For the text-containing cell, return its midpoint in (x, y) coordinate format. 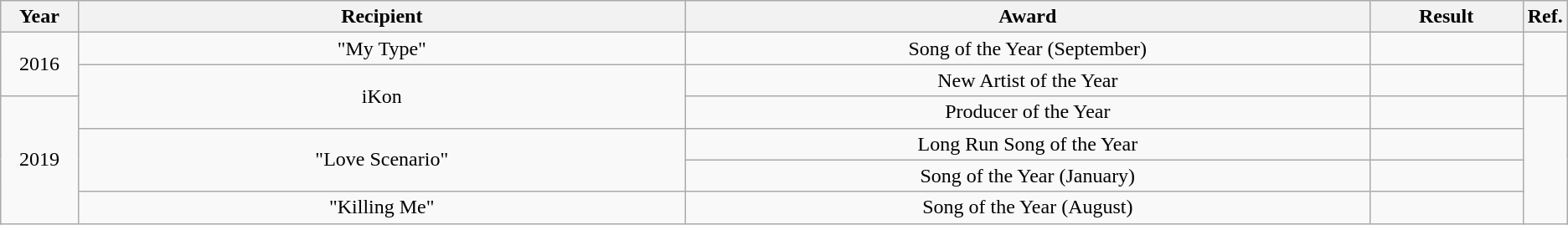
Song of the Year (September) (1028, 49)
Year (39, 17)
Song of the Year (January) (1028, 176)
"My Type" (382, 49)
Award (1028, 17)
iKon (382, 96)
"Killing Me" (382, 207)
Ref. (1545, 17)
Recipient (382, 17)
"Love Scenario" (382, 160)
New Artist of the Year (1028, 80)
Producer of the Year (1028, 112)
Song of the Year (August) (1028, 207)
Long Run Song of the Year (1028, 144)
2019 (39, 160)
Result (1446, 17)
2016 (39, 64)
